Provide the (X, Y) coordinate of the cell's center where the given text is located.  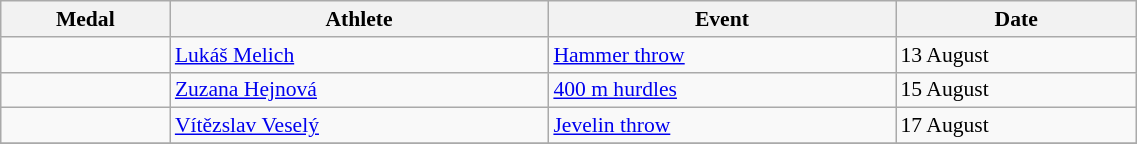
Zuzana Hejnová (360, 90)
Vítězslav Veselý (360, 126)
Medal (86, 19)
400 m hurdles (722, 90)
Lukáš Melich (360, 55)
Event (722, 19)
Hammer throw (722, 55)
Athlete (360, 19)
13 August (1016, 55)
Date (1016, 19)
15 August (1016, 90)
17 August (1016, 126)
Jevelin throw (722, 126)
